Find where the given text appears and provide that cell's center as [x, y] coordinate. 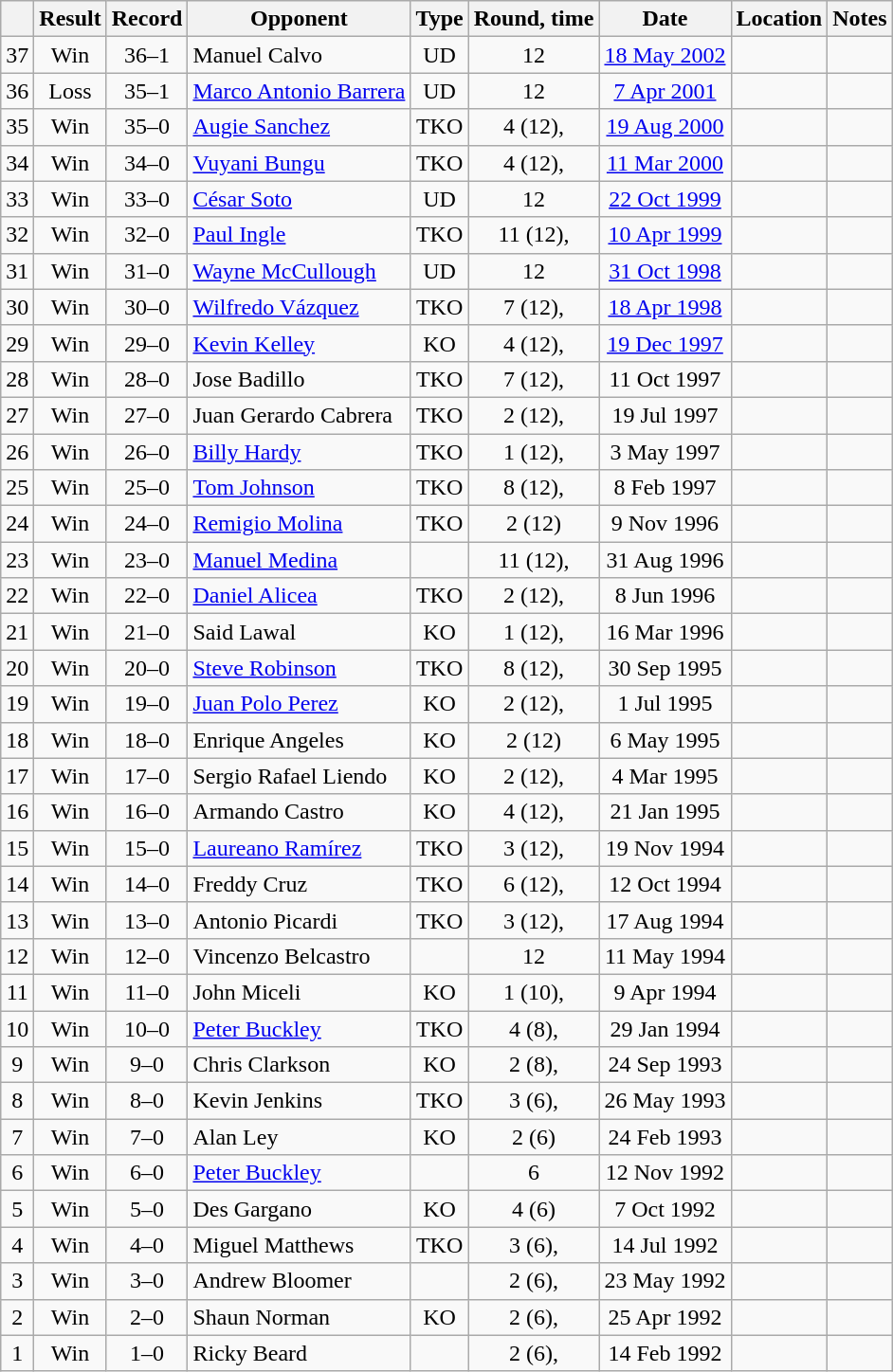
14–0 [147, 884]
28 [17, 379]
1 Jul 1995 [665, 704]
27–0 [147, 415]
32–0 [147, 235]
32 [17, 235]
8–0 [147, 1101]
Wilfredo Vázquez [300, 307]
Date [665, 19]
4 Mar 1995 [665, 776]
34–0 [147, 163]
Shaun Norman [300, 1317]
Jose Badillo [300, 379]
18 May 2002 [665, 55]
20–0 [147, 668]
25–0 [147, 488]
24 Sep 1993 [665, 1065]
31–0 [147, 271]
Enrique Angeles [300, 740]
8 [17, 1101]
11 Mar 2000 [665, 163]
21 [17, 632]
Manuel Medina [300, 560]
24–0 [147, 524]
19 [17, 704]
19 Jul 1997 [665, 415]
27 [17, 415]
1–0 [147, 1353]
9–0 [147, 1065]
15 [17, 848]
16–0 [147, 812]
Notes [860, 19]
1 (10), [534, 992]
29 [17, 343]
Kevin Kelley [300, 343]
6 May 1995 [665, 740]
18 Apr 1998 [665, 307]
37 [17, 55]
24 Feb 1993 [665, 1137]
Marco Antonio Barrera [300, 91]
Vuyani Bungu [300, 163]
3 [17, 1281]
3–0 [147, 1281]
4 [17, 1245]
35–0 [147, 127]
12 Oct 1994 [665, 884]
Chris Clarkson [300, 1065]
8 Feb 1997 [665, 488]
25 [17, 488]
3 May 1997 [665, 452]
Juan Polo Perez [300, 704]
31 Oct 1998 [665, 271]
22 Oct 1999 [665, 199]
Wayne McCullough [300, 271]
22 [17, 596]
33 [17, 199]
13 [17, 920]
Augie Sanchez [300, 127]
10 [17, 1028]
12 Nov 1992 [665, 1173]
1 [17, 1353]
18 [17, 740]
19 Aug 2000 [665, 127]
Des Gargano [300, 1209]
11 [17, 992]
8 Jun 1996 [665, 596]
23 May 1992 [665, 1281]
Steve Robinson [300, 668]
35–1 [147, 91]
Ricky Beard [300, 1353]
Said Lawal [300, 632]
17 Aug 1994 [665, 920]
César Soto [300, 199]
5 [17, 1209]
16 Mar 1996 [665, 632]
18–0 [147, 740]
29 Jan 1994 [665, 1028]
26–0 [147, 452]
19–0 [147, 704]
30 [17, 307]
24 [17, 524]
Miguel Matthews [300, 1245]
14 Jul 1992 [665, 1245]
9 Nov 1996 [665, 524]
14 [17, 884]
13–0 [147, 920]
2–0 [147, 1317]
26 May 1993 [665, 1101]
36 [17, 91]
Kevin Jenkins [300, 1101]
6 (12), [534, 884]
34 [17, 163]
19 Dec 1997 [665, 343]
Opponent [300, 19]
Record [147, 19]
30 Sep 1995 [665, 668]
11–0 [147, 992]
4 (8), [534, 1028]
23 [17, 560]
11 May 1994 [665, 956]
Vincenzo Belcastro [300, 956]
11 Oct 1997 [665, 379]
Alan Ley [300, 1137]
35 [17, 127]
Daniel Alicea [300, 596]
10–0 [147, 1028]
7 Apr 2001 [665, 91]
15–0 [147, 848]
31 Aug 1996 [665, 560]
Armando Castro [300, 812]
Remigio Molina [300, 524]
12–0 [147, 956]
Tom Johnson [300, 488]
31 [17, 271]
Result [70, 19]
7 Oct 1992 [665, 1209]
16 [17, 812]
2 (6) [534, 1137]
25 Apr 1992 [665, 1317]
7–0 [147, 1137]
Sergio Rafael Liendo [300, 776]
4–0 [147, 1245]
Billy Hardy [300, 452]
21–0 [147, 632]
2 (8), [534, 1065]
28–0 [147, 379]
30–0 [147, 307]
19 Nov 1994 [665, 848]
Freddy Cruz [300, 884]
Antonio Picardi [300, 920]
22–0 [147, 596]
John Miceli [300, 992]
Loss [70, 91]
23–0 [147, 560]
7 [17, 1137]
14 Feb 1992 [665, 1353]
Juan Gerardo Cabrera [300, 415]
2 [17, 1317]
Manuel Calvo [300, 55]
17 [17, 776]
5–0 [147, 1209]
9 [17, 1065]
Location [779, 19]
Paul Ingle [300, 235]
36–1 [147, 55]
33–0 [147, 199]
4 (6) [534, 1209]
9 Apr 1994 [665, 992]
26 [17, 452]
29–0 [147, 343]
6–0 [147, 1173]
10 Apr 1999 [665, 235]
20 [17, 668]
Type [440, 19]
Andrew Bloomer [300, 1281]
21 Jan 1995 [665, 812]
Round, time [534, 19]
Laureano Ramírez [300, 848]
17–0 [147, 776]
